Output the [x, y] coordinate of the center of the cell containing the given text.  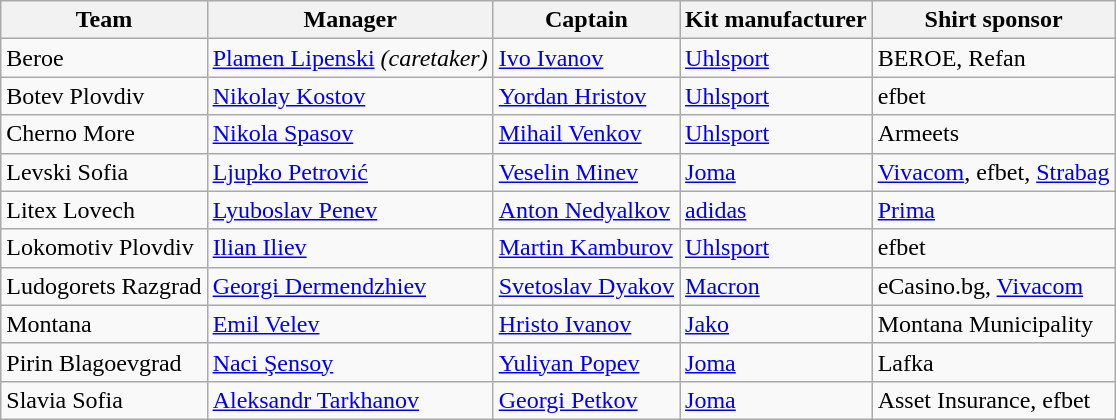
Ljupko Petrović [350, 172]
Montana [104, 324]
Kit manufacturer [776, 20]
Levski Sofia [104, 172]
Lafka [994, 362]
Shirt sponsor [994, 20]
Ivo Ivanov [586, 58]
BEROE, Refan [994, 58]
Mihail Venkov [586, 134]
Montana Municipality [994, 324]
Veselin Minev [586, 172]
Yuliyan Popev [586, 362]
Cherno More [104, 134]
Slavia Sofia [104, 400]
Georgi Petkov [586, 400]
Prima [994, 210]
eCasino.bg, Vivacom [994, 286]
adidas [776, 210]
Jako [776, 324]
Lokomotiv Plovdiv [104, 248]
Team [104, 20]
Captain [586, 20]
Plamen Lipenski (caretaker) [350, 58]
Botev Plovdiv [104, 96]
Martin Kamburov [586, 248]
Naci Şensoy [350, 362]
Hristo Ivanov [586, 324]
Manager [350, 20]
Anton Nedyalkov [586, 210]
Aleksandr Tarkhanov [350, 400]
Litex Lovech [104, 210]
Ilian Iliev [350, 248]
Nikola Spasov [350, 134]
Emil Velev [350, 324]
Ludogorets Razgrad [104, 286]
Svetoslav Dyakov [586, 286]
Macron [776, 286]
Lyuboslav Penev [350, 210]
Georgi Dermendzhiev [350, 286]
Beroe [104, 58]
Vivacom, efbet, Strabag [994, 172]
Pirin Blagoevgrad [104, 362]
Yordan Hristov [586, 96]
Nikolay Kostov [350, 96]
Armeets [994, 134]
Asset Insurance, efbet [994, 400]
